Pinpoint the cell where the given text exists, returning its [x, y] midpoint coordinate. 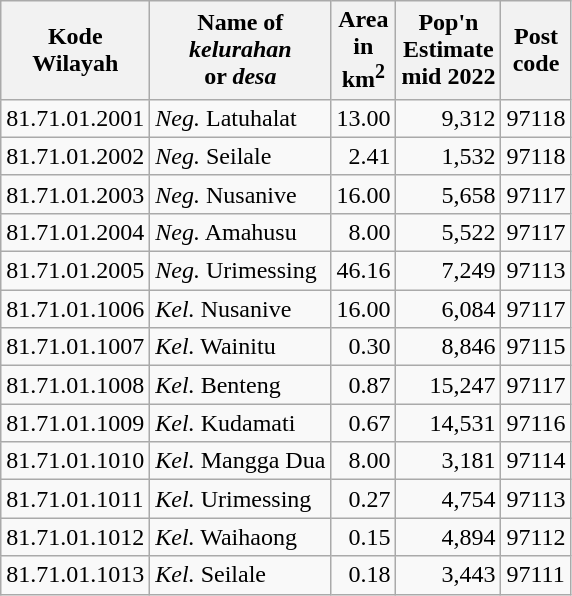
81.71.01.1010 [76, 461]
97112 [536, 537]
Kel. Urimessing [240, 499]
Neg. Amahusu [240, 232]
97114 [536, 461]
1,532 [448, 156]
Kel. Waihaong [240, 537]
81.71.01.1013 [76, 575]
Pop'nEstimatemid 2022 [448, 50]
7,249 [448, 271]
5,658 [448, 194]
46.16 [364, 271]
Postcode [536, 50]
97116 [536, 423]
Kode Wilayah [76, 50]
81.71.01.2003 [76, 194]
97115 [536, 347]
14,531 [448, 423]
81.71.01.1007 [76, 347]
0.27 [364, 499]
0.67 [364, 423]
Kel. Wainitu [240, 347]
Kel. Nusanive [240, 309]
3,181 [448, 461]
81.71.01.1008 [76, 385]
9,312 [448, 118]
5,522 [448, 232]
13.00 [364, 118]
97111 [536, 575]
Neg. Seilale [240, 156]
4,894 [448, 537]
0.18 [364, 575]
81.71.01.1009 [76, 423]
Neg. Latuhalat [240, 118]
81.71.01.1011 [76, 499]
0.87 [364, 385]
81.71.01.1012 [76, 537]
6,084 [448, 309]
4,754 [448, 499]
0.15 [364, 537]
Neg. Nusanive [240, 194]
Kel. Benteng [240, 385]
Kel. Mangga Dua [240, 461]
Kel. Kudamati [240, 423]
3,443 [448, 575]
15,247 [448, 385]
2.41 [364, 156]
81.71.01.2004 [76, 232]
81.71.01.2005 [76, 271]
Kel. Seilale [240, 575]
Neg. Urimessing [240, 271]
Name ofkelurahanor desa [240, 50]
81.71.01.2001 [76, 118]
81.71.01.2002 [76, 156]
8,846 [448, 347]
0.30 [364, 347]
81.71.01.1006 [76, 309]
Area inkm2 [364, 50]
